Return (x, y) of the center of cell containing provided text 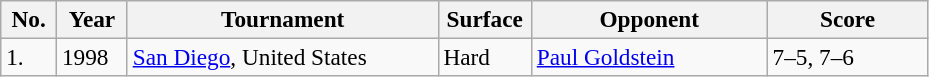
San Diego, United States (282, 57)
Hard (484, 57)
1. (29, 57)
Tournament (282, 19)
Paul Goldstein (649, 57)
Year (92, 19)
Opponent (649, 19)
7–5, 7–6 (848, 57)
1998 (92, 57)
No. (29, 19)
Surface (484, 19)
Score (848, 19)
